Locate the cell with the specified text and output its (X, Y) center coordinate. 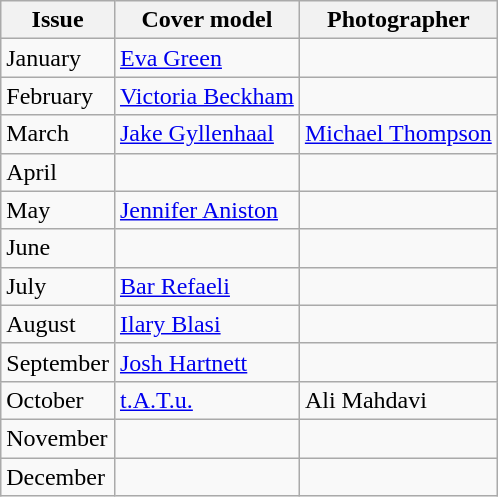
Ali Mahdavi (398, 400)
September (58, 362)
December (58, 477)
t.A.T.u. (206, 400)
Photographer (398, 20)
Issue (58, 20)
Josh Hartnett (206, 362)
October (58, 400)
Jake Gyllenhaal (206, 134)
January (58, 58)
Bar Refaeli (206, 286)
July (58, 286)
Cover model (206, 20)
Victoria Beckham (206, 96)
June (58, 248)
May (58, 210)
April (58, 172)
February (58, 96)
November (58, 438)
Ilary Blasi (206, 324)
March (58, 134)
Eva Green (206, 58)
Michael Thompson (398, 134)
August (58, 324)
Jennifer Aniston (206, 210)
